For the text-containing cell, return its midpoint in (x, y) coordinate format. 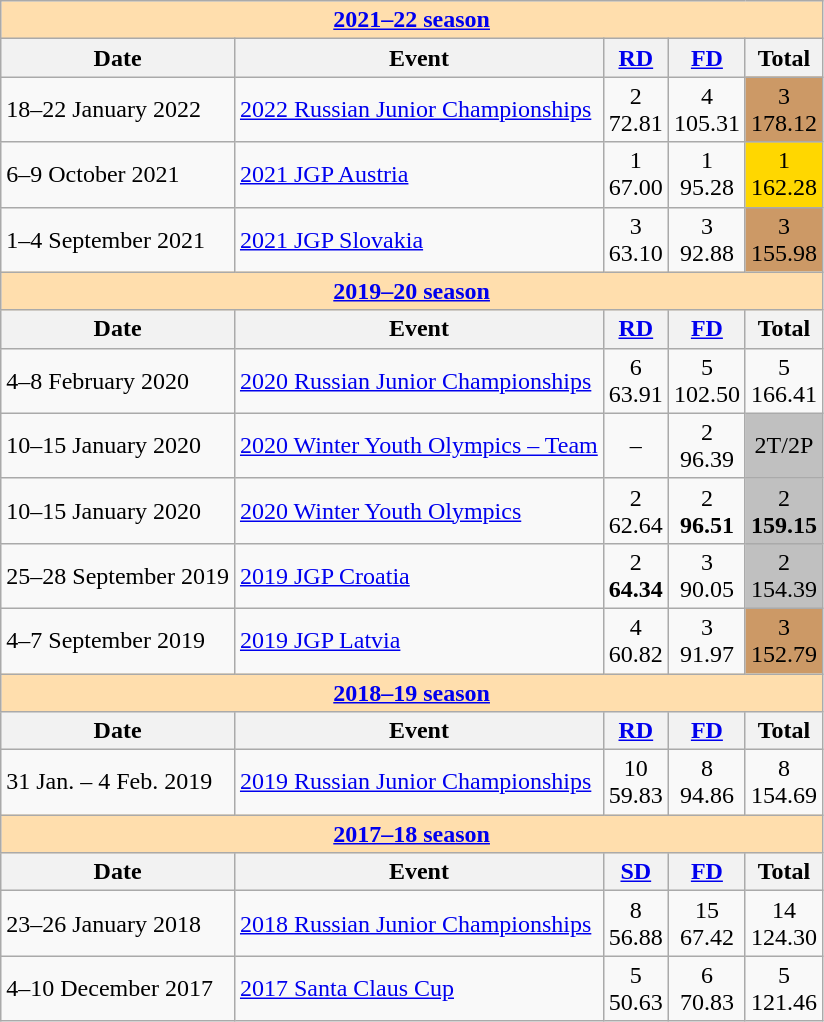
3 178.12 (784, 110)
3 92.88 (706, 240)
2020 Winter Youth Olympics – Team (418, 446)
2019 JGP Croatia (418, 576)
2018 Russian Junior Championships (418, 924)
25–28 September 2019 (118, 576)
2019 JGP Latvia (418, 640)
4–10 December 2017 (118, 988)
2021–22 season (412, 20)
3 91.97 (706, 640)
8 94.86 (706, 782)
2021 JGP Slovakia (418, 240)
10 59.83 (636, 782)
2021 JGP Austria (418, 174)
3 90.05 (706, 576)
8 154.69 (784, 782)
1 162.28 (784, 174)
2019–20 season (412, 291)
2 72.81 (636, 110)
1 95.28 (706, 174)
4 105.31 (706, 110)
5 166.41 (784, 380)
2 96.51 (706, 510)
2020 Russian Junior Championships (418, 380)
2 64.34 (636, 576)
4–7 September 2019 (118, 640)
2022 Russian Junior Championships (418, 110)
2 154.39 (784, 576)
23–26 January 2018 (118, 924)
1–4 September 2021 (118, 240)
6 63.91 (636, 380)
1 67.00 (636, 174)
6 70.83 (706, 988)
3 152.79 (784, 640)
3 155.98 (784, 240)
2019 Russian Junior Championships (418, 782)
2017–18 season (412, 834)
2 62.64 (636, 510)
2017 Santa Claus Cup (418, 988)
5 121.46 (784, 988)
31 Jan. – 4 Feb. 2019 (118, 782)
6–9 October 2021 (118, 174)
5 50.63 (636, 988)
2T/2P (784, 446)
– (636, 446)
2020 Winter Youth Olympics (418, 510)
15 67.42 (706, 924)
SD (636, 872)
2018–19 season (412, 693)
2 159.15 (784, 510)
3 63.10 (636, 240)
14 124.30 (784, 924)
18–22 January 2022 (118, 110)
5 102.50 (706, 380)
4 60.82 (636, 640)
4–8 February 2020 (118, 380)
2 96.39 (706, 446)
8 56.88 (636, 924)
